Detect which cell encompasses the target text, then output its [X, Y] center coordinate. 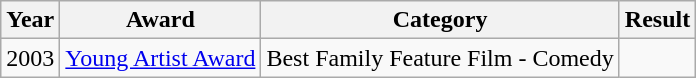
Young Artist Award [160, 58]
Best Family Feature Film - Comedy [440, 58]
2003 [30, 58]
Result [657, 20]
Category [440, 20]
Award [160, 20]
Year [30, 20]
